Capture the cell that displays the provided text and extract its (x, y) central coordinate. 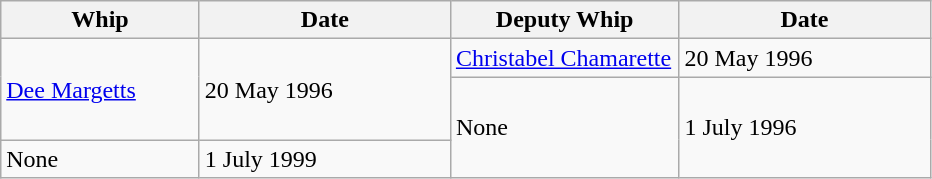
Christabel Chamarette (564, 58)
Dee Margetts (100, 90)
1 July 1999 (324, 159)
Whip (100, 20)
Deputy Whip (564, 20)
1 July 1996 (804, 128)
